Return the (x, y) coordinate for the center point of the cell that contains the specified text.  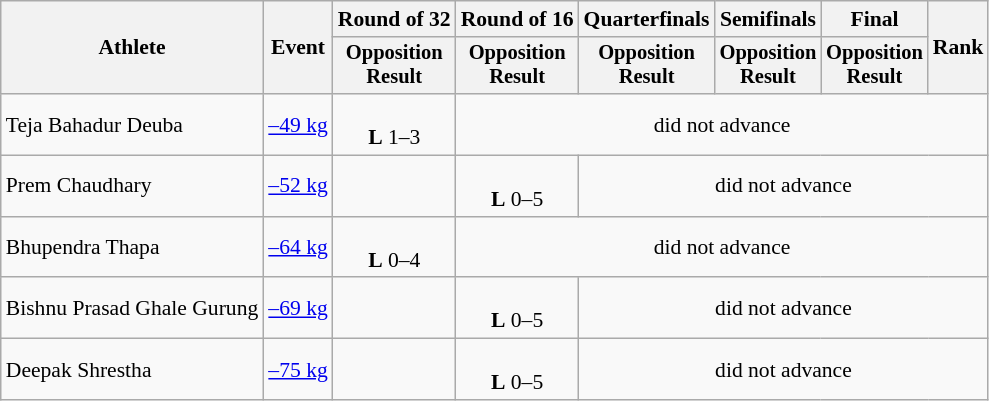
–69 kg (298, 308)
Quarterfinals (647, 19)
Rank (958, 48)
Athlete (132, 48)
Bishnu Prasad Ghale Gurung (132, 308)
–52 kg (298, 186)
–49 kg (298, 124)
Round of 16 (518, 19)
–64 kg (298, 248)
Final (874, 19)
Deepak Shrestha (132, 370)
Bhupendra Thapa (132, 248)
Semifinals (768, 19)
Prem Chaudhary (132, 186)
Event (298, 48)
–75 kg (298, 370)
Teja Bahadur Deuba (132, 124)
L 0–4 (394, 248)
L 1–3 (394, 124)
Round of 32 (394, 19)
